Return the [X, Y] coordinate for the center point of the cell that contains the specified text.  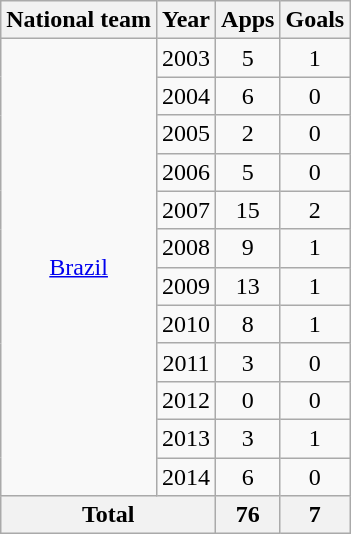
2010 [186, 324]
Brazil [79, 268]
Apps [248, 20]
2013 [186, 438]
76 [248, 515]
2003 [186, 58]
13 [248, 286]
2011 [186, 362]
Year [186, 20]
2014 [186, 477]
National team [79, 20]
8 [248, 324]
9 [248, 248]
2006 [186, 172]
2007 [186, 210]
2012 [186, 400]
2005 [186, 134]
7 [315, 515]
2008 [186, 248]
Total [108, 515]
Goals [315, 20]
2004 [186, 96]
2009 [186, 286]
15 [248, 210]
